Extract the (X, Y) coordinate from the center of the cell holding the provided text.  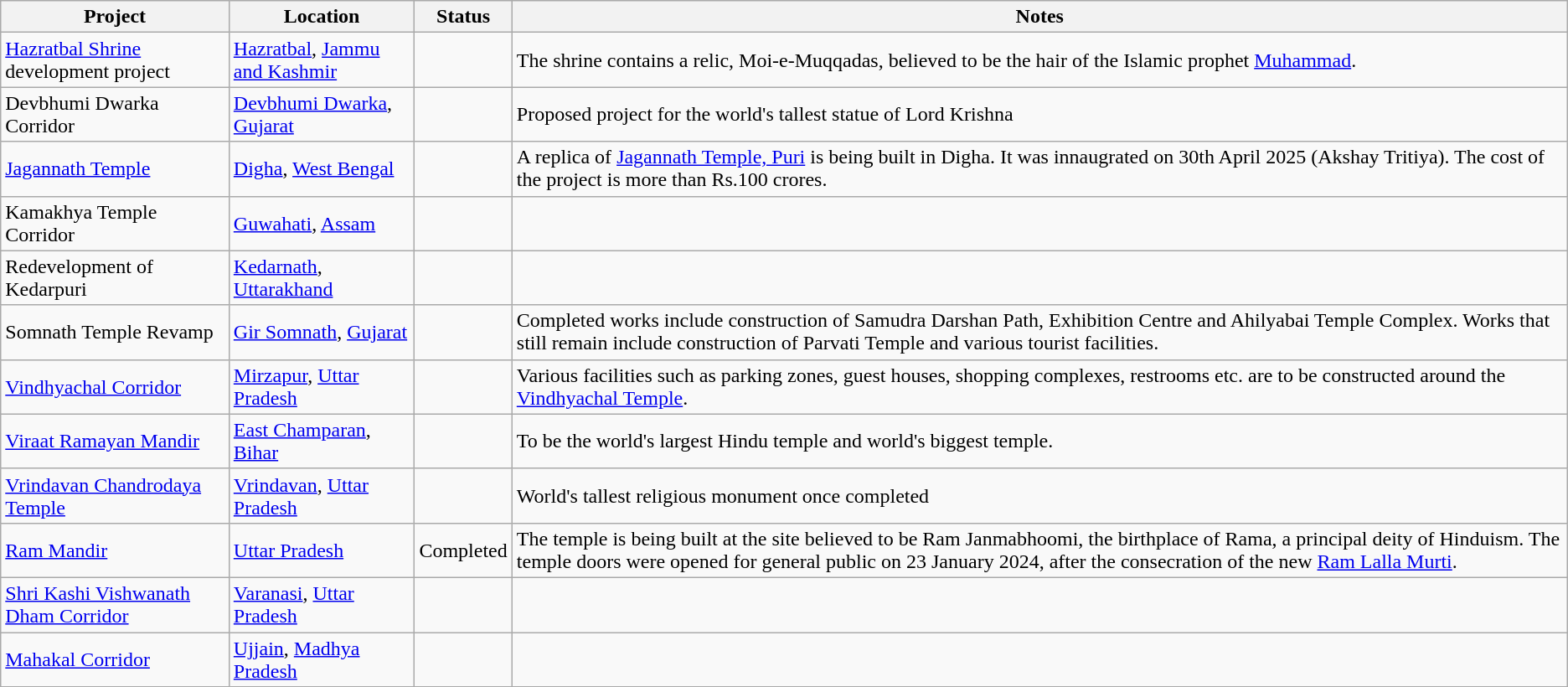
Project (116, 17)
Kedarnath, Uttarakhand (322, 278)
Ujjain, Madhya Pradesh (322, 659)
To be the world's largest Hindu temple and world's biggest temple. (1039, 441)
East Champaran, Bihar (322, 441)
Redevelopment of Kedarpuri (116, 278)
Gir Somnath, Gujarat (322, 332)
Vindhyachal Corridor (116, 387)
Vrindavan, Uttar Pradesh (322, 496)
Kamakhya Temple Corridor (116, 223)
Various facilities such as parking zones, guest houses, shopping complexes, restrooms etc. are to be constructed around the Vindhyachal Temple. (1039, 387)
Hazratbal, Jammu and Kashmir (322, 60)
Completed (463, 550)
Vrindavan Chandrodaya Temple (116, 496)
Somnath Temple Revamp (116, 332)
Digha, West Bengal (322, 169)
Guwahati, Assam (322, 223)
Notes (1039, 17)
The shrine contains a relic, Moi-e-Muqqadas, believed to be the hair of the Islamic prophet Muhammad. (1039, 60)
Devbhumi Dwarka Corridor (116, 114)
Devbhumi Dwarka, Gujarat (322, 114)
Viraat Ramayan Mandir (116, 441)
Location (322, 17)
Proposed project for the world's tallest statue of Lord Krishna (1039, 114)
Shri Kashi Vishwanath Dham Corridor (116, 605)
Jagannath Temple (116, 169)
Mahakal Corridor (116, 659)
Status (463, 17)
Varanasi, Uttar Pradesh (322, 605)
Hazratbal Shrine development project (116, 60)
Mirzapur, Uttar Pradesh (322, 387)
World's tallest religious monument once completed (1039, 496)
Ram Mandir (116, 550)
Uttar Pradesh (322, 550)
